Extract the [X, Y] coordinate from the center of the cell holding the provided text.  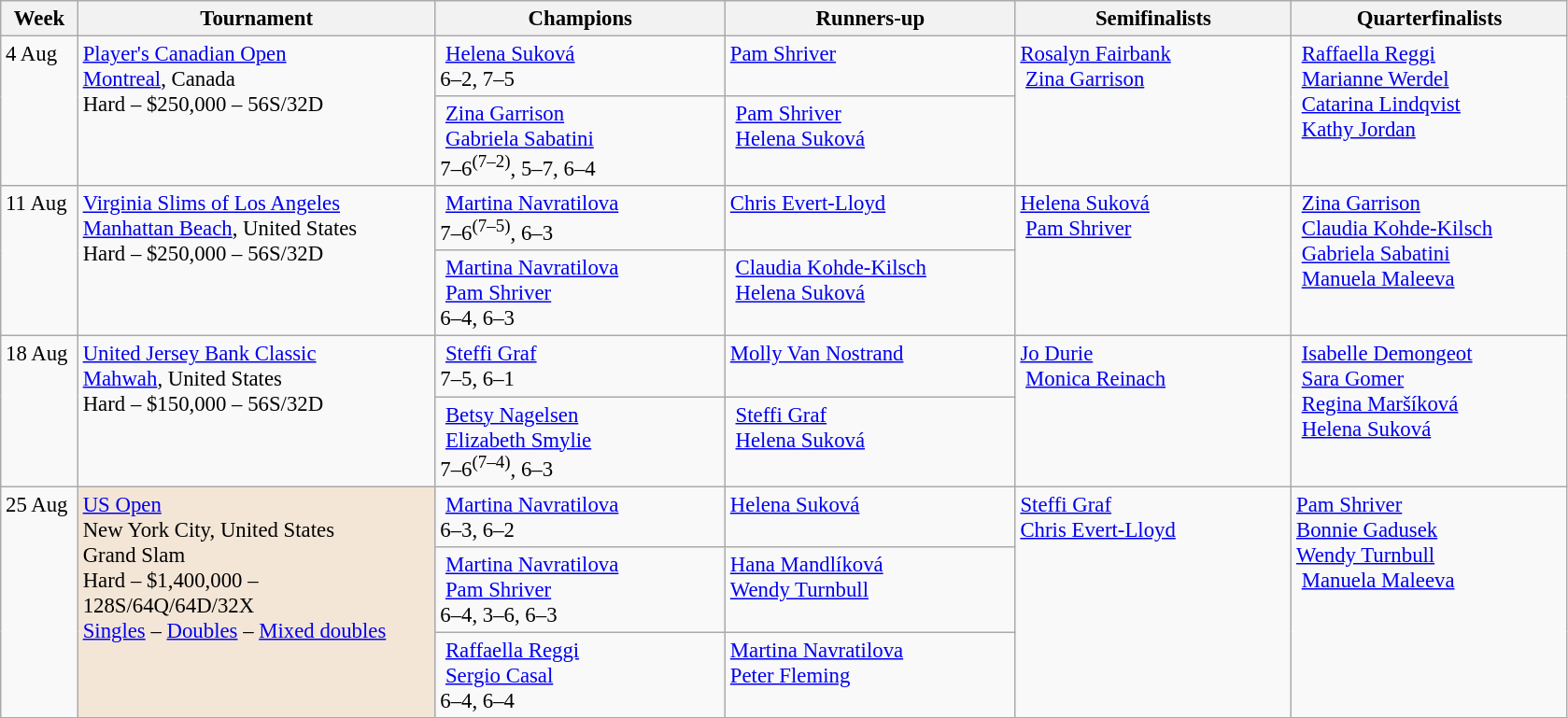
Zina Garrison Gabriela Sabatini 7–6(7–2), 5–7, 6–4 [581, 141]
18 Aug [39, 411]
Virginia Slims of Los Angeles Manhattan Beach, United StatesHard – $250,000 – 56S/32D [256, 261]
Raffaella Reggi Sergio Casal 6–4, 6–4 [581, 675]
Hana Mandlíková Wendy Turnbull [870, 589]
Quarterfinalists [1430, 19]
Steffi Graf7–5, 6–1 [581, 366]
Raffaella Reggi Marianne Werdel Catarina Lindqvist Kathy Jordan [1430, 112]
Pam Shriver [870, 67]
Martina Navratilova Pam Shriver 6–4, 3–6, 6–3 [581, 589]
Molly Van Nostrand [870, 366]
Rosalyn Fairbank Zina Garrison [1153, 112]
US Open New York City, United StatesGrand Slam Hard – $1,400,000 – 128S/64Q/64D/32X Singles – Doubles – Mixed doubles [256, 602]
4 Aug [39, 112]
Tournament [256, 19]
Pam Shriver Bonnie Gadusek Wendy Turnbull Manuela Maleeva [1430, 602]
Helena Suková [870, 517]
Pam Shriver Helena Suková [870, 141]
Martina Navratilova Peter Fleming [870, 675]
25 Aug [39, 602]
Player's Canadian Open Montreal, CanadaHard – $250,000 – 56S/32D [256, 112]
11 Aug [39, 261]
Betsy Nagelsen Elizabeth Smylie 7–6(7–4), 6–3 [581, 442]
Claudia Kohde-Kilsch Helena Suková [870, 293]
Steffi Graf Helena Suková [870, 442]
Semifinalists [1153, 19]
United Jersey Bank Classic Mahwah, United StatesHard – $150,000 – 56S/32D [256, 411]
Chris Evert-Lloyd [870, 218]
Helena Suková Pam Shriver [1153, 261]
Jo Durie Monica Reinach [1153, 411]
Martina Navratilova 6–3, 6–2 [581, 517]
Champions [581, 19]
Martina Navratilova Pam Shriver 6–4, 6–3 [581, 293]
Zina Garrison Claudia Kohde-Kilsch Gabriela Sabatini Manuela Maleeva [1430, 261]
Helena Suková6–2, 7–5 [581, 67]
Week [39, 19]
Isabelle Demongeot Sara Gomer Regina Maršíková Helena Suková [1430, 411]
Martina Navratilova7–6(7–5), 6–3 [581, 218]
Steffi Graf Chris Evert-Lloyd [1153, 602]
Runners-up [870, 19]
